Scan for the cell matching the given text and deliver its (X, Y) coordinate at center. 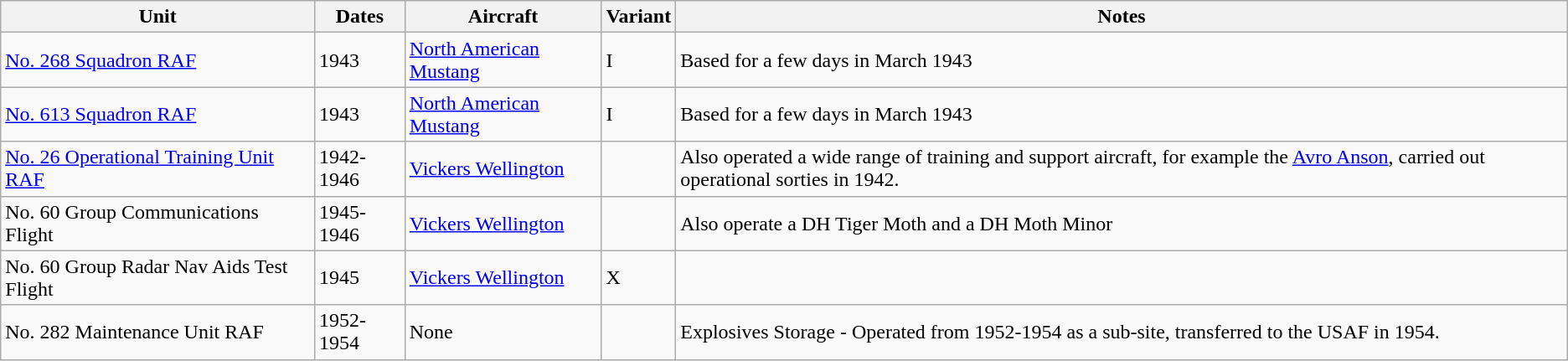
Unit (157, 17)
1942-1946 (359, 169)
No. 60 Group Radar Nav Aids Test Flight (157, 278)
None (503, 332)
Dates (359, 17)
1945-1946 (359, 223)
1952-1954 (359, 332)
No. 268 Squadron RAF (157, 60)
No. 26 Operational Training Unit RAF (157, 169)
Aircraft (503, 17)
Also operate a DH Tiger Moth and a DH Moth Minor (1122, 223)
Explosives Storage - Operated from 1952-1954 as a sub-site, transferred to the USAF in 1954. (1122, 332)
X (638, 278)
Also operated a wide range of training and support aircraft, for example the Avro Anson, carried out operational sorties in 1942. (1122, 169)
Variant (638, 17)
1945 (359, 278)
No. 60 Group Communications Flight (157, 223)
No. 282 Maintenance Unit RAF (157, 332)
Notes (1122, 17)
No. 613 Squadron RAF (157, 114)
